Scan for the cell matching the given text and deliver its (X, Y) coordinate at center. 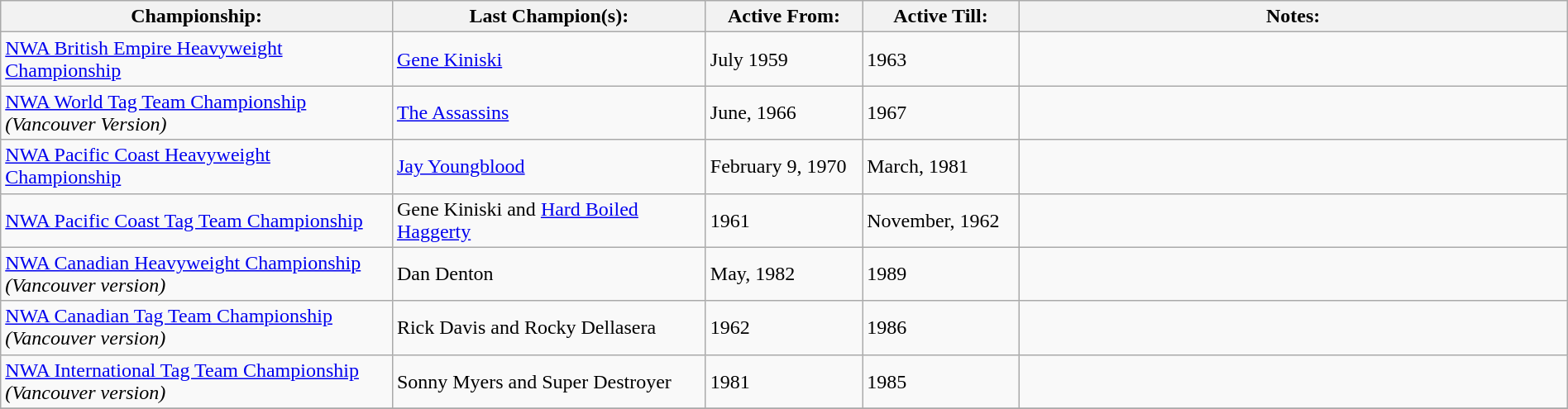
Rick Davis and Rocky Dellasera (549, 327)
NWA World Tag Team Championship (Vancouver Version) (197, 112)
Notes: (1293, 17)
Active Till: (941, 17)
1981 (784, 382)
Dan Denton (549, 274)
NWA Canadian Heavyweight Championship (Vancouver version) (197, 274)
1961 (784, 220)
NWA International Tag Team Championship (Vancouver version) (197, 382)
NWA Pacific Coast Tag Team Championship (197, 220)
February 9, 1970 (784, 167)
Gene Kiniski (549, 59)
1962 (784, 327)
Jay Youngblood (549, 167)
1967 (941, 112)
Sonny Myers and Super Destroyer (549, 382)
July 1959 (784, 59)
The Assassins (549, 112)
Gene Kiniski and Hard Boiled Haggerty (549, 220)
Last Champion(s): (549, 17)
Active From: (784, 17)
March, 1981 (941, 167)
1963 (941, 59)
NWA Pacific Coast Heavyweight Championship (197, 167)
NWA Canadian Tag Team Championship (Vancouver version) (197, 327)
1985 (941, 382)
1989 (941, 274)
1986 (941, 327)
NWA British Empire Heavyweight Championship (197, 59)
November, 1962 (941, 220)
May, 1982 (784, 274)
June, 1966 (784, 112)
Championship: (197, 17)
